Extract the [X, Y] coordinate from the center of the cell holding the provided text.  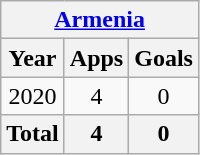
Total [33, 134]
Apps [96, 58]
2020 [33, 96]
Armenia [100, 20]
Year [33, 58]
Goals [164, 58]
